Find where the given text appears and provide that cell's center as [x, y] coordinate. 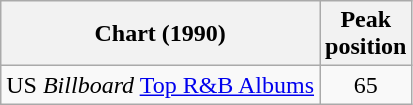
Peakposition [366, 34]
Chart (1990) [160, 34]
US Billboard Top R&B Albums [160, 85]
65 [366, 85]
